Identify which cell holds the provided text, then report its (X, Y) central coordinate. 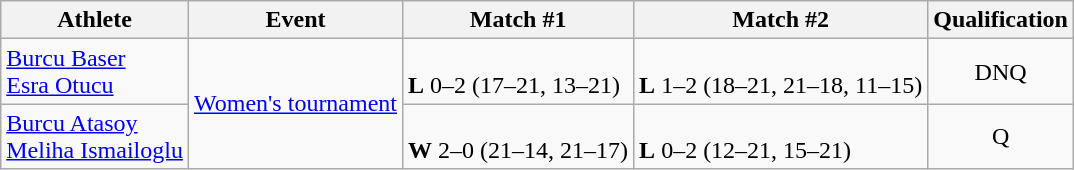
Event (295, 20)
Burcu Atasoy Meliha Ismailoglu (95, 136)
Women's tournament (295, 104)
W 2–0 (21–14, 21–17) (518, 136)
DNQ (1001, 72)
Athlete (95, 20)
Burcu Baser Esra Otucu (95, 72)
Match #1 (518, 20)
L 1–2 (18–21, 21–18, 11–15) (781, 72)
Q (1001, 136)
Match #2 (781, 20)
L 0–2 (17–21, 13–21) (518, 72)
L 0–2 (12–21, 15–21) (781, 136)
Qualification (1001, 20)
